For the text-containing cell, return its midpoint in [x, y] coordinate format. 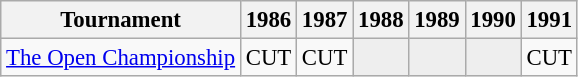
The Open Championship [121, 58]
1986 [268, 20]
Tournament [121, 20]
1991 [549, 20]
1989 [437, 20]
1987 [325, 20]
1988 [381, 20]
1990 [493, 20]
